Capture the cell that displays the provided text and extract its (X, Y) central coordinate. 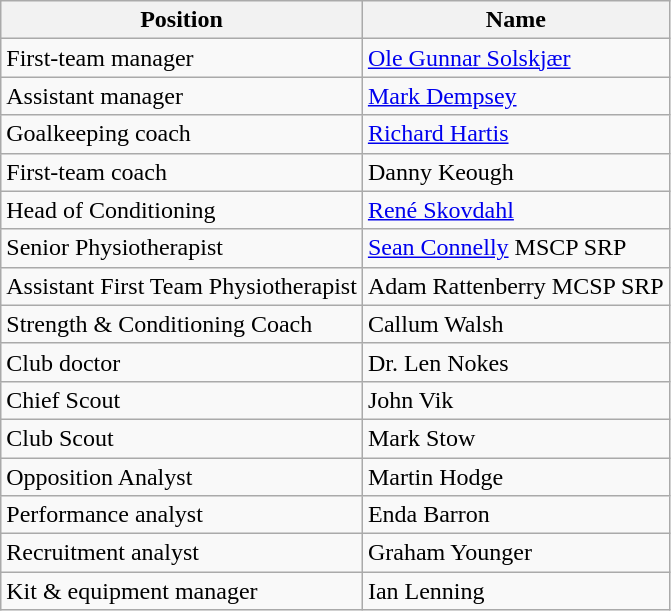
Club Scout (182, 438)
First-team manager (182, 58)
Mark Dempsey (516, 96)
Name (516, 20)
Callum Walsh (516, 324)
Head of Conditioning (182, 210)
Dr. Len Nokes (516, 362)
Club doctor (182, 362)
Opposition Analyst (182, 477)
Assistant manager (182, 96)
John Vik (516, 400)
First-team coach (182, 172)
Mark Stow (516, 438)
Sean Connelly MSCP SRP (516, 248)
Performance analyst (182, 515)
Recruitment analyst (182, 553)
Adam Rattenberry MCSP SRP (516, 286)
Graham Younger (516, 553)
Martin Hodge (516, 477)
Strength & Conditioning Coach (182, 324)
Ole Gunnar Solskjær (516, 58)
Goalkeeping coach (182, 134)
Danny Keough (516, 172)
René Skovdahl (516, 210)
Enda Barron (516, 515)
Ian Lenning (516, 591)
Chief Scout (182, 400)
Kit & equipment manager (182, 591)
Senior Physiotherapist (182, 248)
Richard Hartis (516, 134)
Assistant First Team Physiotherapist (182, 286)
Position (182, 20)
